Detect which cell encompasses the target text, then output its [X, Y] center coordinate. 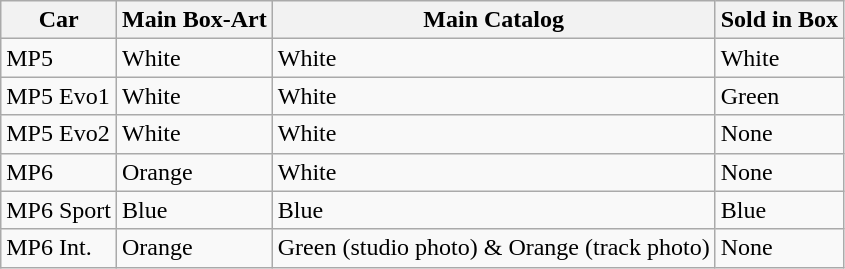
MP5 Evo1 [59, 96]
MP6 Sport [59, 210]
Sold in Box [779, 20]
MP5 [59, 58]
Main Catalog [494, 20]
MP5 Evo2 [59, 134]
Green [779, 96]
Car [59, 20]
MP6 [59, 172]
Green (studio photo) & Orange (track photo) [494, 248]
MP6 Int. [59, 248]
Main Box-Art [195, 20]
